Output the (x, y) coordinate of the center of the cell containing the given text.  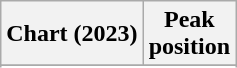
Chart (2023) (72, 34)
Peakposition (189, 34)
